Capture the cell that displays the provided text and extract its (X, Y) central coordinate. 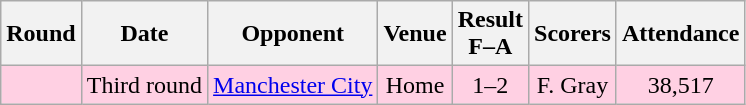
Attendance (680, 34)
Venue (415, 34)
ResultF–A (490, 34)
Round (41, 34)
1–2 (490, 85)
F. Gray (573, 85)
Date (144, 34)
Third round (144, 85)
Opponent (293, 34)
Manchester City (293, 85)
Scorers (573, 34)
Home (415, 85)
38,517 (680, 85)
